Identify which cell holds the provided text, then report its (x, y) central coordinate. 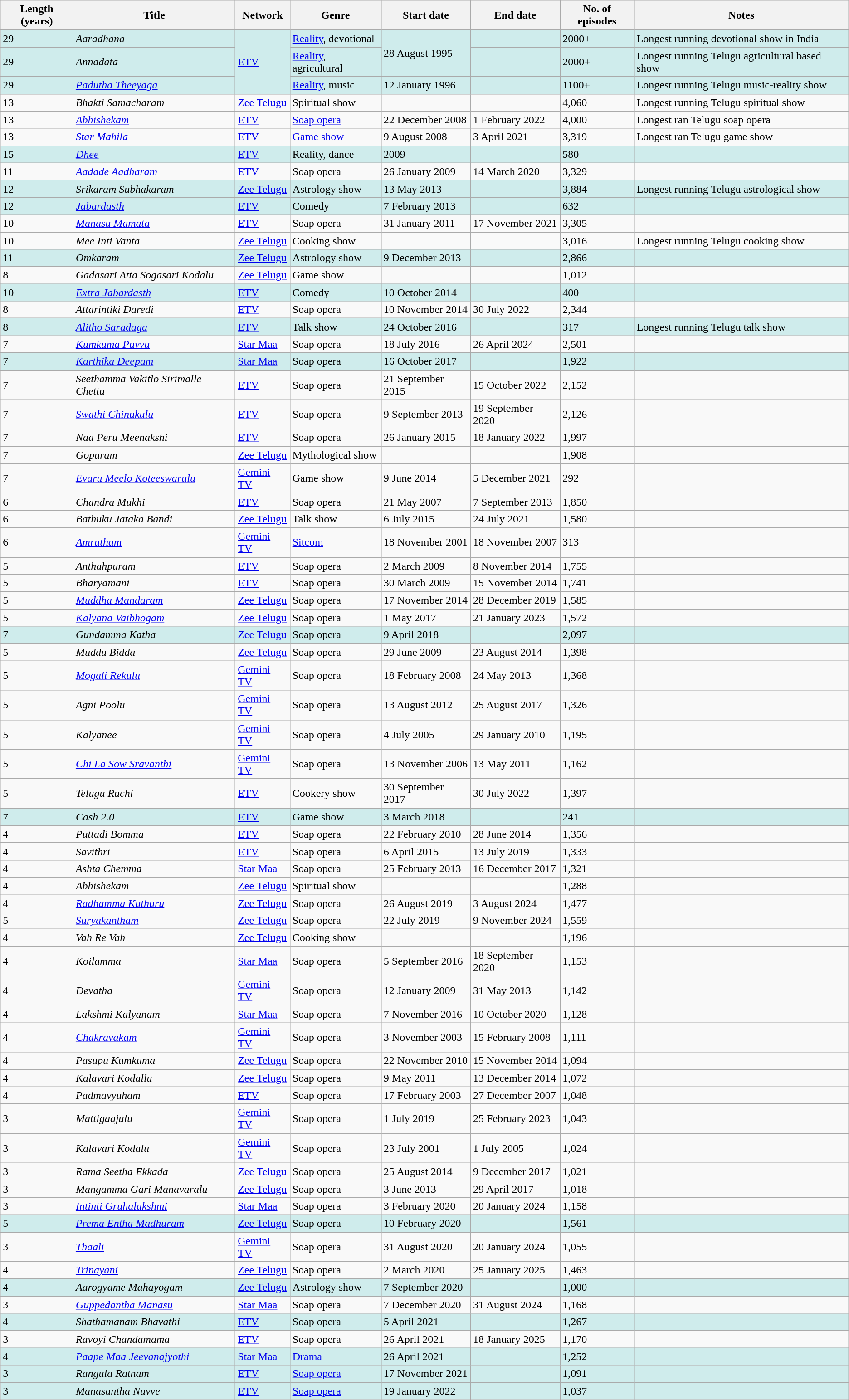
1,055 (597, 1246)
Longest running Telugu astrological show (741, 189)
13 December 2014 (515, 1078)
30 September 2017 (425, 794)
Intinti Gruhalakshmi (154, 1206)
29 June 2009 (425, 652)
1,012 (597, 275)
1,288 (597, 886)
31 May 2013 (515, 990)
3 March 2018 (425, 817)
22 December 2008 (425, 120)
24 July 2021 (515, 519)
Longest ran Telugu game show (741, 137)
2,866 (597, 258)
Reality, dance (336, 154)
25 August 2014 (425, 1171)
Bhakti Samacharam (154, 102)
2,152 (597, 385)
1,021 (597, 1171)
Aaradhana (154, 39)
18 January 2022 (515, 438)
Extra Jabardasth (154, 293)
12 January 2009 (425, 990)
10 November 2014 (425, 310)
Cash 2.0 (154, 817)
18 November 2007 (515, 542)
10 October 2020 (515, 1014)
400 (597, 293)
Muddha Mandaram (154, 600)
Gadasari Atta Sogasari Kodalu (154, 275)
Rangula Ratnam (154, 1374)
Srikaram Subhakaram (154, 189)
Longest running Telugu cooking show (741, 241)
241 (597, 817)
1 May 2017 (425, 618)
Ashta Chemma (154, 868)
1,000 (597, 1288)
3 November 2003 (425, 1038)
13 August 2012 (425, 705)
Mogali Rekulu (154, 676)
10 February 2020 (425, 1223)
1,158 (597, 1206)
1,559 (597, 921)
Network (263, 15)
Kalavari Kodalu (154, 1148)
Kalyana Vaibhogam (154, 618)
Anthahpuram (154, 566)
No. of episodes (597, 15)
1,195 (597, 735)
9 April 2018 (425, 635)
580 (597, 154)
24 October 2016 (425, 327)
7 September 2013 (515, 502)
Dhee (154, 154)
13 November 2006 (425, 764)
9 December 2017 (515, 1171)
9 September 2013 (425, 415)
1,585 (597, 600)
1,580 (597, 519)
Longest running Telugu talk show (741, 327)
31 August 2020 (425, 1246)
Reality, music (336, 85)
2,344 (597, 310)
9 August 2008 (425, 137)
1,368 (597, 676)
15 February 2008 (515, 1038)
1,170 (597, 1339)
29 April 2017 (515, 1189)
1,850 (597, 502)
Longest running Telugu music-reality show (741, 85)
1100+ (597, 85)
25 February 2013 (425, 868)
Reality, devotional (336, 39)
31 January 2011 (425, 223)
23 August 2014 (515, 652)
1,326 (597, 705)
29 January 2010 (515, 735)
Padutha Theeyaga (154, 85)
13 May 2013 (425, 189)
3 June 2013 (425, 1189)
2 March 2020 (425, 1270)
313 (597, 542)
Trinayani (154, 1270)
End date (515, 15)
9 November 2024 (515, 921)
Agni Poolu (154, 705)
Suryakantham (154, 921)
18 July 2016 (425, 344)
Genre (336, 15)
Lakshmi Kalyanam (154, 1014)
Muddu Bidda (154, 652)
26 August 2019 (425, 903)
Telugu Ruchi (154, 794)
25 August 2017 (515, 705)
Bharyamani (154, 583)
1,142 (597, 990)
1,321 (597, 868)
1,356 (597, 834)
16 December 2017 (515, 868)
3,884 (597, 189)
4,060 (597, 102)
23 July 2001 (425, 1148)
18 November 2001 (425, 542)
3 April 2021 (515, 137)
21 January 2023 (515, 618)
7 November 2016 (425, 1014)
Paape Maa Jeevanajyothi (154, 1356)
28 August 1995 (425, 54)
2,126 (597, 415)
Omkaram (154, 258)
14 March 2020 (515, 171)
26 January 2009 (425, 171)
1,162 (597, 764)
Chandra Mukhi (154, 502)
5 December 2021 (515, 478)
13 July 2019 (515, 851)
28 December 2019 (515, 600)
2,097 (597, 635)
7 February 2013 (425, 206)
30 March 2009 (425, 583)
3,016 (597, 241)
Prema Entha Madhuram (154, 1223)
1,153 (597, 961)
Annadata (154, 62)
9 December 2013 (425, 258)
Chakravakam (154, 1038)
6 April 2015 (425, 851)
9 May 2011 (425, 1078)
632 (597, 206)
22 November 2010 (425, 1061)
27 December 2007 (515, 1095)
Padmavyuham (154, 1095)
Sitcom (336, 542)
3 February 2020 (425, 1206)
Alitho Saradaga (154, 327)
26 April 2024 (515, 344)
Notes (741, 15)
Kalavari Kodallu (154, 1078)
18 January 2025 (515, 1339)
17 February 2003 (425, 1095)
24 May 2013 (515, 676)
Karthika Deepam (154, 361)
Star Mahila (154, 137)
2 March 2009 (425, 566)
1,561 (597, 1223)
Puttadi Bomma (154, 834)
Rama Seetha Ekkada (154, 1171)
1,755 (597, 566)
21 May 2007 (425, 502)
Attarintiki Daredi (154, 310)
Koilamma (154, 961)
8 November 2014 (515, 566)
25 February 2023 (515, 1118)
292 (597, 478)
Reality, agricultural (336, 62)
Guppedantha Manasu (154, 1305)
Jabardasth (154, 206)
Gopuram (154, 455)
Swathi Chinukulu (154, 415)
6 July 2015 (425, 519)
1,477 (597, 903)
1,333 (597, 851)
Radhamma Kuthuru (154, 903)
1,922 (597, 361)
Title (154, 15)
26 January 2015 (425, 438)
1,024 (597, 1148)
Manasantha Nuvve (154, 1391)
9 June 2014 (425, 478)
12 January 1996 (425, 85)
Longest ran Telugu soap opera (741, 120)
Kalyanee (154, 735)
1,997 (597, 438)
1,048 (597, 1095)
Thaali (154, 1246)
22 February 2010 (425, 834)
Manasu Mamata (154, 223)
10 October 2014 (425, 293)
1 February 2022 (515, 120)
1,018 (597, 1189)
18 September 2020 (515, 961)
7 September 2020 (425, 1288)
Pasupu Kumkuma (154, 1061)
Vah Re Vah (154, 938)
1,168 (597, 1305)
317 (597, 327)
1,128 (597, 1014)
4,000 (597, 120)
5 April 2021 (425, 1322)
13 May 2011 (515, 764)
25 January 2025 (515, 1270)
Savithri (154, 851)
1,741 (597, 583)
Ravoyi Chandamama (154, 1339)
Mythological show (336, 455)
22 July 2019 (425, 921)
1,397 (597, 794)
Cookery show (336, 794)
1,094 (597, 1061)
Aadade Aadharam (154, 171)
17 November 2014 (425, 600)
Gundamma Katha (154, 635)
3,329 (597, 171)
Mangamma Gari Manavaralu (154, 1189)
2,501 (597, 344)
1,072 (597, 1078)
Longest running Telugu agricultural based show (741, 62)
Naa Peru Meenakshi (154, 438)
Mattigaajulu (154, 1118)
Aarogyame Mahayogam (154, 1288)
1,267 (597, 1322)
16 October 2017 (425, 361)
Amrutham (154, 542)
1,111 (597, 1038)
Start date (425, 15)
Length (years) (37, 15)
31 August 2024 (515, 1305)
19 September 2020 (515, 415)
Chi La Sow Sravanthi (154, 764)
19 January 2022 (425, 1391)
1 July 2019 (425, 1118)
28 June 2014 (515, 834)
Bathuku Jataka Bandi (154, 519)
18 February 2008 (425, 676)
Drama (336, 1356)
15 October 2022 (515, 385)
Seethamma Vakitlo Sirimalle Chettu (154, 385)
Longest running devotional show in India (741, 39)
1,463 (597, 1270)
5 September 2016 (425, 961)
3 August 2024 (515, 903)
1,196 (597, 938)
1,398 (597, 652)
3,305 (597, 223)
1,037 (597, 1391)
2009 (425, 154)
15 (37, 154)
3,319 (597, 137)
Devatha (154, 990)
7 December 2020 (425, 1305)
Evaru Meelo Koteeswarulu (154, 478)
Shathamanam Bhavathi (154, 1322)
1,572 (597, 618)
1,908 (597, 455)
1,091 (597, 1374)
4 July 2005 (425, 735)
Kumkuma Puvvu (154, 344)
Longest running Telugu spiritual show (741, 102)
Mee Inti Vanta (154, 241)
1,252 (597, 1356)
1 July 2005 (515, 1148)
21 September 2015 (425, 385)
1,043 (597, 1118)
